Scan for the cell matching the given text and deliver its (X, Y) coordinate at center. 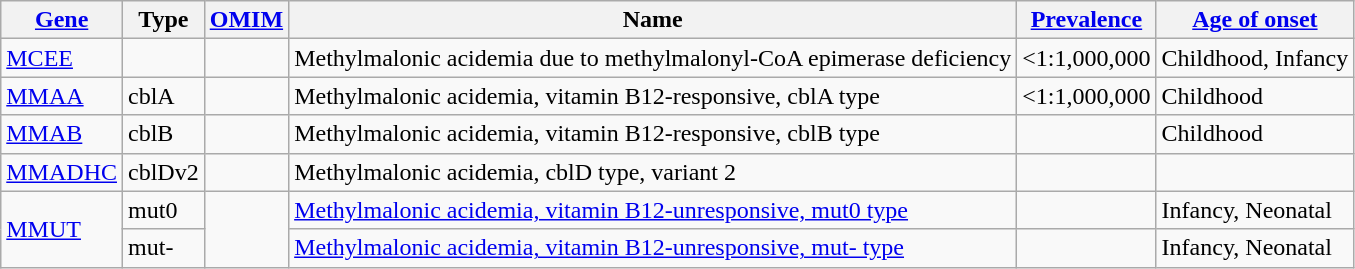
Prevalence (1086, 20)
Gene (62, 20)
Age of onset (1255, 20)
Name (653, 20)
Childhood, Infancy (1255, 58)
cblB (164, 134)
mut0 (164, 210)
Methylmalonic acidemia, cblD type, variant 2 (653, 172)
cblDv2 (164, 172)
MMADHC (62, 172)
Methylmalonic acidemia, vitamin B12-responsive, cblA type (653, 96)
Type (164, 20)
Methylmalonic acidemia, vitamin B12-responsive, cblB type (653, 134)
MMUT (62, 229)
cblA (164, 96)
MCEE (62, 58)
OMIM (246, 20)
MMAB (62, 134)
MMAA (62, 96)
mut- (164, 248)
Methylmalonic acidemia, vitamin B12-unresponsive, mut0 type (653, 210)
Methylmalonic acidemia due to methylmalonyl-CoA epimerase deficiency (653, 58)
Methylmalonic acidemia, vitamin B12-unresponsive, mut- type (653, 248)
